Output the (x, y) coordinate of the center of the cell containing the given text.  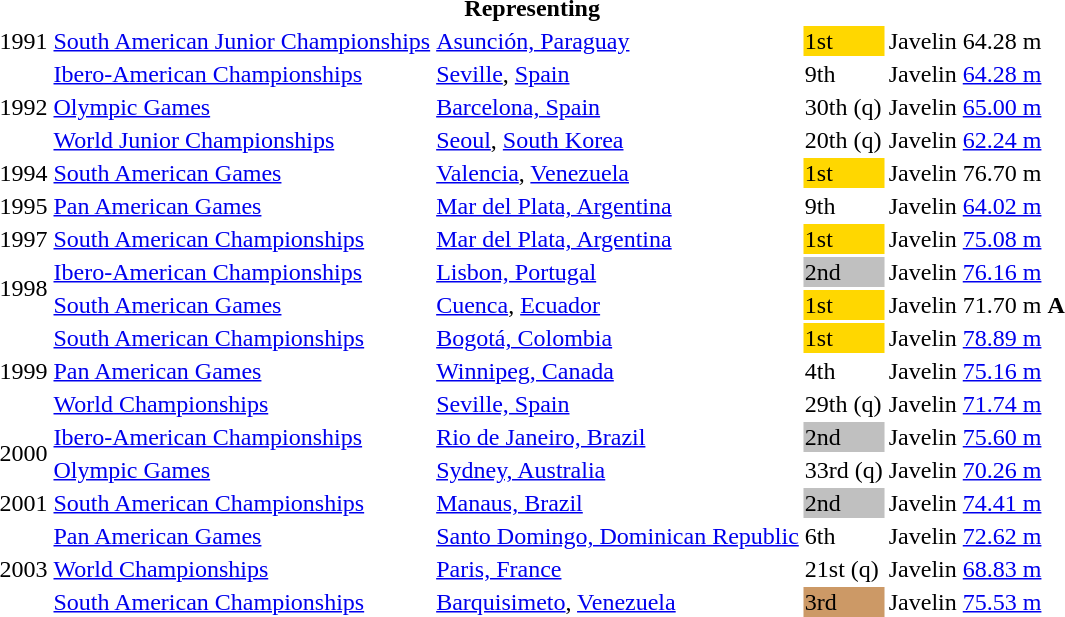
3rd (844, 602)
Lisbon, Portugal (618, 272)
Barquisimeto, Venezuela (618, 602)
Winnipeg, Canada (618, 371)
4th (844, 371)
Paris, France (618, 569)
Sydney, Australia (618, 470)
Asunción, Paraguay (618, 41)
29th (q) (844, 404)
World Junior Championships (242, 140)
30th (q) (844, 107)
Rio de Janeiro, Brazil (618, 437)
6th (844, 536)
Cuenca, Ecuador (618, 305)
21st (q) (844, 569)
Valencia, Venezuela (618, 173)
33rd (q) (844, 470)
Manaus, Brazil (618, 503)
Seoul, South Korea (618, 140)
20th (q) (844, 140)
South American Junior Championships (242, 41)
Barcelona, Spain (618, 107)
Bogotá, Colombia (618, 338)
Santo Domingo, Dominican Republic (618, 536)
